For the text-containing cell, return its midpoint in (x, y) coordinate format. 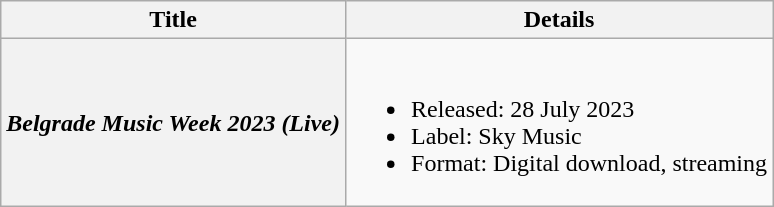
Title (174, 20)
Belgrade Music Week 2023 (Live) (174, 122)
Released: 28 July 2023Label: Sky MusicFormat: Digital download, streaming (560, 122)
Details (560, 20)
